Pinpoint the cell where the given text exists, returning its (X, Y) midpoint coordinate. 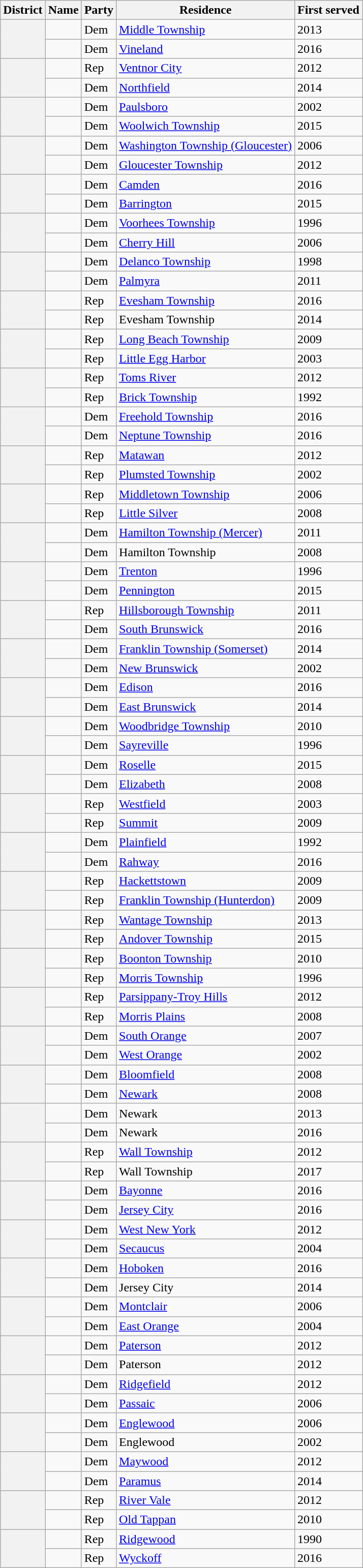
1990 (328, 1539)
Boonton Township (205, 958)
Palmyra (205, 281)
Party (99, 10)
Hackettstown (205, 881)
Montclair (205, 1307)
2017 (328, 1171)
Woodbridge Township (205, 726)
Ridgewood (205, 1539)
East Orange (205, 1326)
Woolwich Township (205, 126)
Hamilton Township (205, 552)
Trenton (205, 571)
Roselle (205, 765)
Name (63, 10)
Northfield (205, 87)
Vineland (205, 49)
Washington Township (Gloucester) (205, 145)
Long Beach Township (205, 339)
Edison (205, 687)
Matawan (205, 455)
Hoboken (205, 1268)
River Vale (205, 1500)
Paramus (205, 1481)
Parsippany-Troy Hills (205, 997)
Brick Township (205, 397)
South Brunswick (205, 629)
Andover Township (205, 939)
Voorhees Township (205, 223)
Pennington (205, 591)
West Orange (205, 1055)
Bayonne (205, 1191)
Westfield (205, 803)
Hillsborough Township (205, 610)
Summit (205, 823)
1998 (328, 262)
East Brunswick (205, 707)
Morris Plains (205, 1016)
Ventnor City (205, 68)
Freehold Township (205, 416)
Camden (205, 184)
Barrington (205, 203)
Toms River (205, 378)
Elizabeth (205, 784)
Bloomfield (205, 1074)
South Orange (205, 1036)
Plumsted Township (205, 474)
Cherry Hill (205, 243)
Middle Township (205, 29)
Delanco Township (205, 262)
District (23, 10)
2007 (328, 1036)
New Brunswick (205, 668)
Hamilton Township (Mercer) (205, 532)
Wantage Township (205, 920)
Gloucester Township (205, 165)
Old Tappan (205, 1520)
Residence (205, 10)
Franklin Township (Somerset) (205, 649)
West New York (205, 1229)
Rahway (205, 862)
Little Silver (205, 513)
Neptune Township (205, 436)
Paulsboro (205, 107)
Little Egg Harbor (205, 358)
Franklin Township (Hunterdon) (205, 900)
Secaucus (205, 1249)
Middletown Township (205, 494)
Sayreville (205, 745)
First served (328, 10)
Morris Township (205, 978)
Wyckoff (205, 1558)
Ridgefield (205, 1384)
Plainfield (205, 842)
Maywood (205, 1461)
Passaic (205, 1403)
